Scan for the cell matching the given text and deliver its [x, y] coordinate at center. 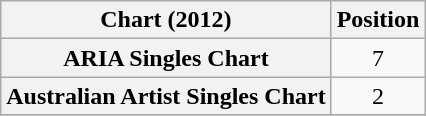
7 [378, 58]
Position [378, 20]
Australian Artist Singles Chart [166, 96]
2 [378, 96]
Chart (2012) [166, 20]
ARIA Singles Chart [166, 58]
